Return the [x, y] coordinate for the center point of the cell that contains the specified text.  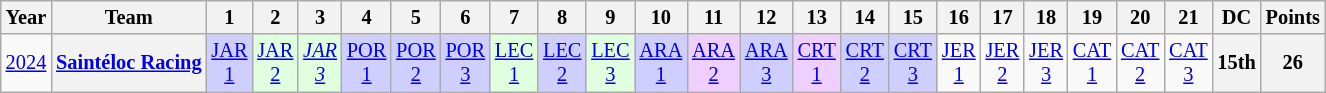
CAT1 [1092, 63]
POR2 [416, 63]
2024 [26, 63]
ARA1 [660, 63]
9 [610, 17]
JAR3 [320, 63]
17 [1003, 17]
Team [128, 17]
15th [1236, 63]
ARA2 [714, 63]
14 [865, 17]
POR3 [466, 63]
15 [913, 17]
12 [766, 17]
JER2 [1003, 63]
LEC2 [562, 63]
8 [562, 17]
CAT3 [1188, 63]
DC [1236, 17]
21 [1188, 17]
JER3 [1046, 63]
Points [1293, 17]
7 [514, 17]
CRT1 [817, 63]
1 [229, 17]
20 [1140, 17]
5 [416, 17]
2 [275, 17]
18 [1046, 17]
13 [817, 17]
4 [366, 17]
CRT2 [865, 63]
Year [26, 17]
JAR1 [229, 63]
LEC1 [514, 63]
JER1 [959, 63]
CRT3 [913, 63]
16 [959, 17]
3 [320, 17]
19 [1092, 17]
JAR2 [275, 63]
Saintéloc Racing [128, 63]
26 [1293, 63]
CAT2 [1140, 63]
11 [714, 17]
6 [466, 17]
LEC3 [610, 63]
ARA3 [766, 63]
POR1 [366, 63]
10 [660, 17]
